For the text-containing cell, return its midpoint in (x, y) coordinate format. 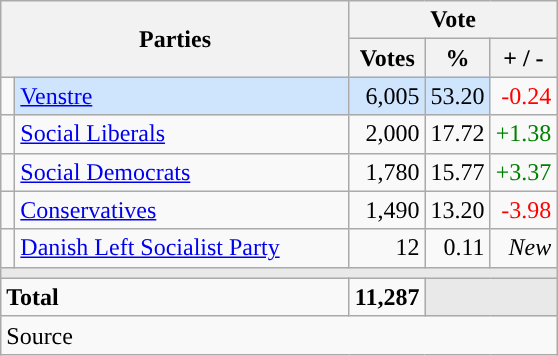
Social Liberals (182, 134)
-0.24 (524, 96)
1,780 (387, 172)
0.11 (458, 248)
6,005 (387, 96)
Votes (387, 58)
12 (387, 248)
1,490 (387, 210)
+3.37 (524, 172)
Parties (176, 39)
-3.98 (524, 210)
+1.38 (524, 134)
Venstre (182, 96)
Source (279, 335)
15.77 (458, 172)
13.20 (458, 210)
17.72 (458, 134)
Social Democrats (182, 172)
New (524, 248)
Conservatives (182, 210)
53.20 (458, 96)
+ / - (524, 58)
Total (176, 297)
2,000 (387, 134)
11,287 (387, 297)
Danish Left Socialist Party (182, 248)
% (458, 58)
Vote (452, 20)
